Locate the cell with the specified text and output its [X, Y] center coordinate. 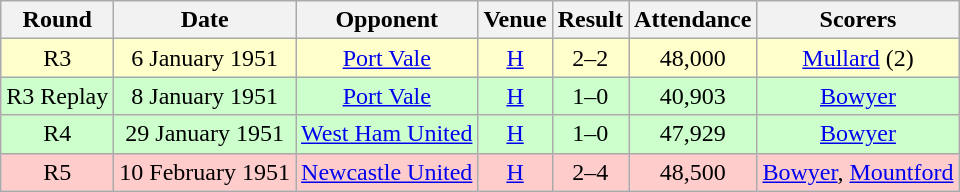
40,903 [693, 96]
Round [58, 20]
Mullard (2) [858, 58]
8 January 1951 [205, 96]
Result [590, 20]
R3 Replay [58, 96]
10 February 1951 [205, 172]
2–2 [590, 58]
West Ham United [387, 134]
47,929 [693, 134]
Bowyer, Mountford [858, 172]
29 January 1951 [205, 134]
R4 [58, 134]
R3 [58, 58]
R5 [58, 172]
6 January 1951 [205, 58]
Opponent [387, 20]
Venue [515, 20]
Date [205, 20]
2–4 [590, 172]
48,500 [693, 172]
48,000 [693, 58]
Scorers [858, 20]
Attendance [693, 20]
Newcastle United [387, 172]
